Scan for the cell matching the given text and deliver its [X, Y] coordinate at center. 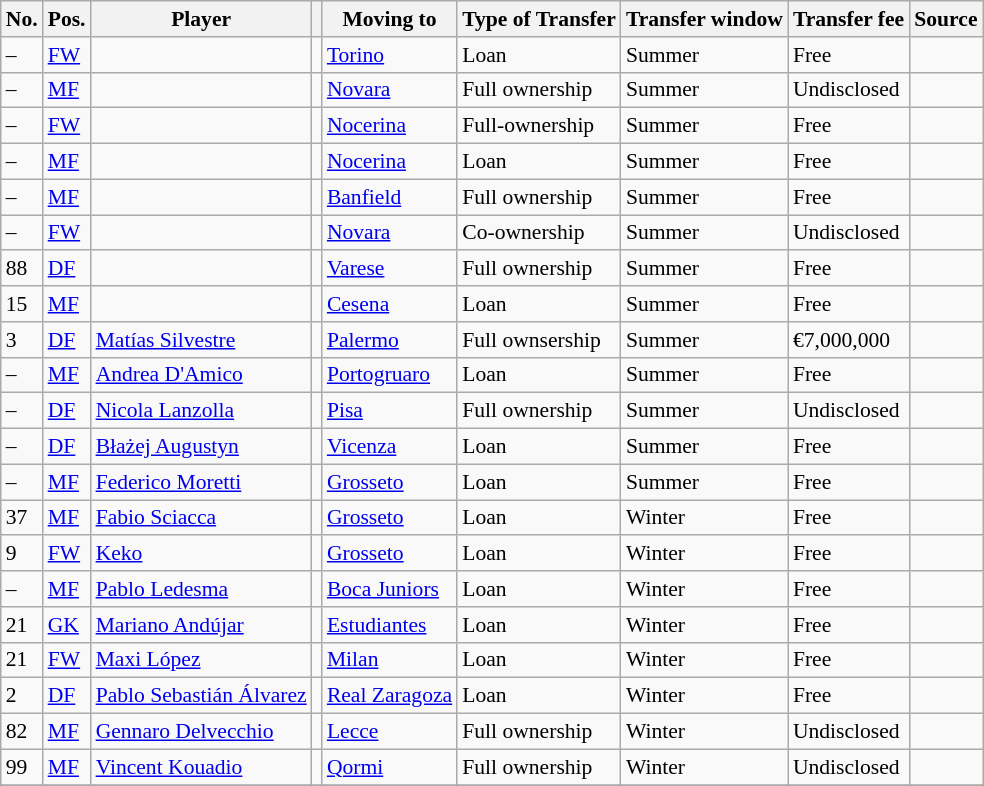
Błażej Augustyn [202, 447]
Lecce [390, 732]
Vicenza [390, 447]
9 [22, 554]
Gennaro Delvecchio [202, 732]
Banfield [390, 197]
99 [22, 767]
82 [22, 732]
Palermo [390, 340]
Type of Transfer [539, 19]
Co-ownership [539, 233]
Federico Moretti [202, 482]
Vincent Kouadio [202, 767]
Pisa [390, 411]
Full ownsership [539, 340]
Pos. [67, 19]
15 [22, 304]
GK [67, 625]
Keko [202, 554]
2 [22, 696]
No. [22, 19]
Milan [390, 660]
Pablo Ledesma [202, 589]
Maxi López [202, 660]
Andrea D'Amico [202, 375]
Transfer window [704, 19]
Qormi [390, 767]
Varese [390, 269]
Pablo Sebastián Álvarez [202, 696]
Boca Juniors [390, 589]
Matías Silvestre [202, 340]
Cesena [390, 304]
Portogruaro [390, 375]
€7,000,000 [848, 340]
Source [946, 19]
Real Zaragoza [390, 696]
88 [22, 269]
Full-ownership [539, 126]
Estudiantes [390, 625]
Torino [390, 55]
Player [202, 19]
Transfer fee [848, 19]
Mariano Andújar [202, 625]
3 [22, 340]
Fabio Sciacca [202, 518]
37 [22, 518]
Moving to [390, 19]
Nicola Lanzolla [202, 411]
